Capture the cell that displays the provided text and extract its [X, Y] central coordinate. 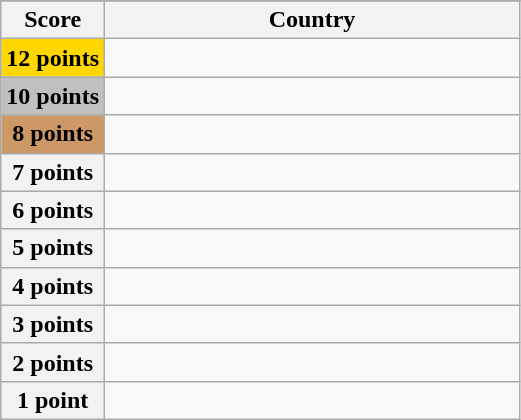
5 points [53, 248]
10 points [53, 96]
4 points [53, 286]
3 points [53, 324]
Country [312, 20]
12 points [53, 58]
Score [53, 20]
7 points [53, 172]
1 point [53, 400]
2 points [53, 362]
6 points [53, 210]
8 points [53, 134]
